Capture the cell that displays the provided text and extract its [x, y] central coordinate. 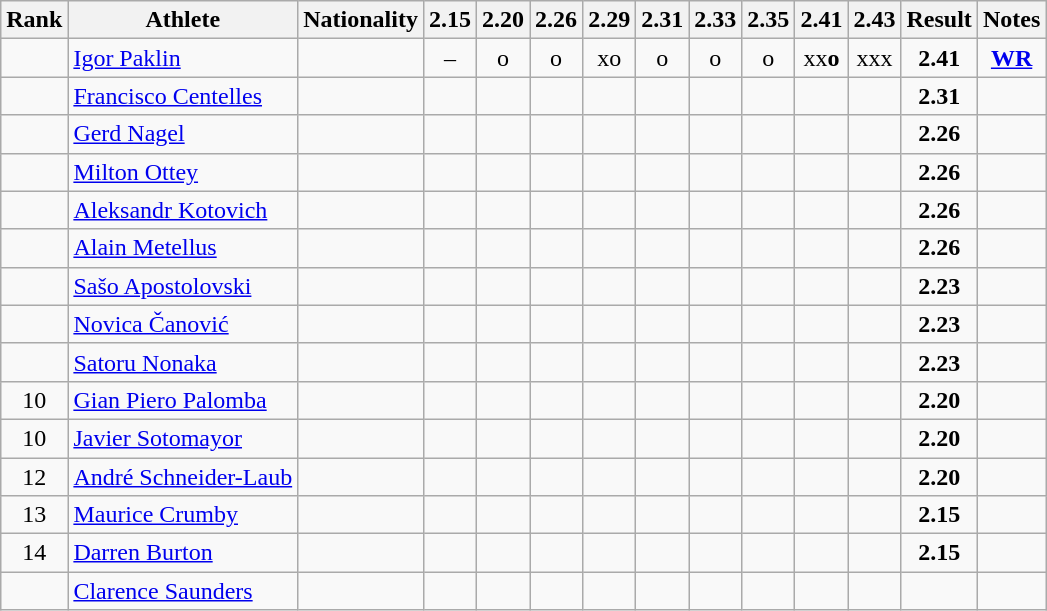
Darren Burton [183, 553]
2.29 [610, 20]
Gian Piero Palomba [183, 400]
12 [34, 477]
2.35 [768, 20]
Notes [1011, 20]
Rank [34, 20]
Athlete [183, 20]
Sašo Apostolovski [183, 286]
Nationality [361, 20]
xxx [874, 58]
Alain Metellus [183, 248]
2.43 [874, 20]
Javier Sotomayor [183, 438]
xo [610, 58]
Milton Ottey [183, 172]
Clarence Saunders [183, 591]
Result [939, 20]
Francisco Centelles [183, 96]
WR [1011, 58]
14 [34, 553]
Maurice Crumby [183, 515]
Gerd Nagel [183, 134]
Novica Čanović [183, 324]
Igor Paklin [183, 58]
13 [34, 515]
xxo [822, 58]
Satoru Nonaka [183, 362]
2.33 [716, 20]
– [450, 58]
Aleksandr Kotovich [183, 210]
André Schneider-Laub [183, 477]
